Scan for the cell matching the given text and deliver its [x, y] coordinate at center. 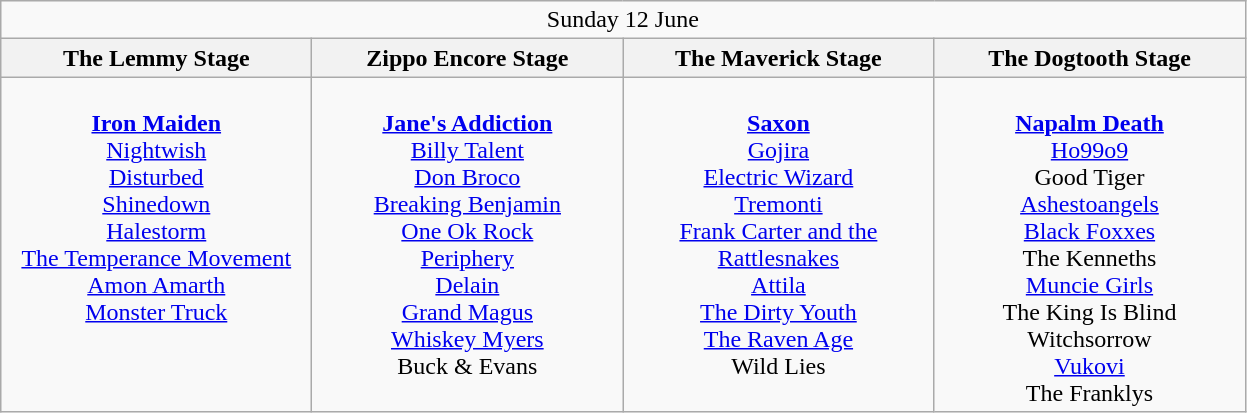
Iron Maiden Nightwish Disturbed Shinedown Halestorm The Temperance Movement Amon Amarth Monster Truck [156, 244]
The Dogtooth Stage [1090, 58]
The Lemmy Stage [156, 58]
Zippo Encore Stage [468, 58]
Sunday 12 June [623, 20]
Jane's Addiction Billy Talent Don Broco Breaking Benjamin One Ok Rock Periphery Delain Grand Magus Whiskey Myers Buck & Evans [468, 244]
Saxon Gojira Electric Wizard Tremonti Frank Carter and the Rattlesnakes Attila The Dirty Youth The Raven Age Wild Lies [778, 244]
The Maverick Stage [778, 58]
Napalm Death Ho99o9 Good Tiger Ashestoangels Black Foxxes The Kenneths Muncie Girls The King Is Blind Witchsorrow Vukovi The Franklys [1090, 244]
